Provide the (X, Y) coordinate of the cell's center where the given text is located.  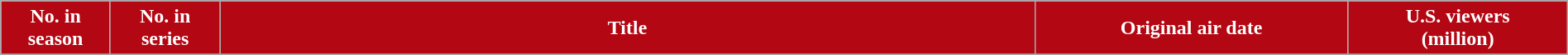
Original air date (1191, 28)
Title (627, 28)
U.S. viewers(million) (1457, 28)
No. inseries (165, 28)
No. inseason (56, 28)
